Extract the [x, y] coordinate from the center of the cell holding the provided text.  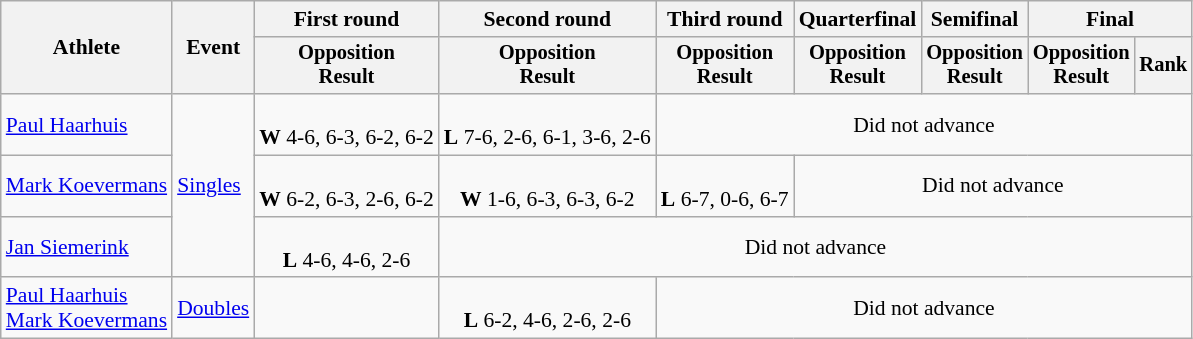
Quarterfinal [858, 19]
First round [346, 19]
W 1-6, 6-3, 6-3, 6-2 [548, 186]
Rank [1163, 66]
Second round [548, 19]
Paul Haarhuis [86, 124]
L 6-7, 0-6, 6-7 [725, 186]
L 6-2, 4-6, 2-6, 2-6 [548, 308]
Paul HaarhuisMark Koevermans [86, 308]
Singles [213, 186]
Jan Siemerink [86, 248]
W 6-2, 6-3, 2-6, 6-2 [346, 186]
Semifinal [974, 19]
Event [213, 48]
L 4-6, 4-6, 2-6 [346, 248]
Athlete [86, 48]
Third round [725, 19]
L 7-6, 2-6, 6-1, 3-6, 2-6 [548, 124]
Final [1110, 19]
Doubles [213, 308]
W 4-6, 6-3, 6-2, 6-2 [346, 124]
Mark Koevermans [86, 186]
